Locate the cell with the specified text and output its [x, y] center coordinate. 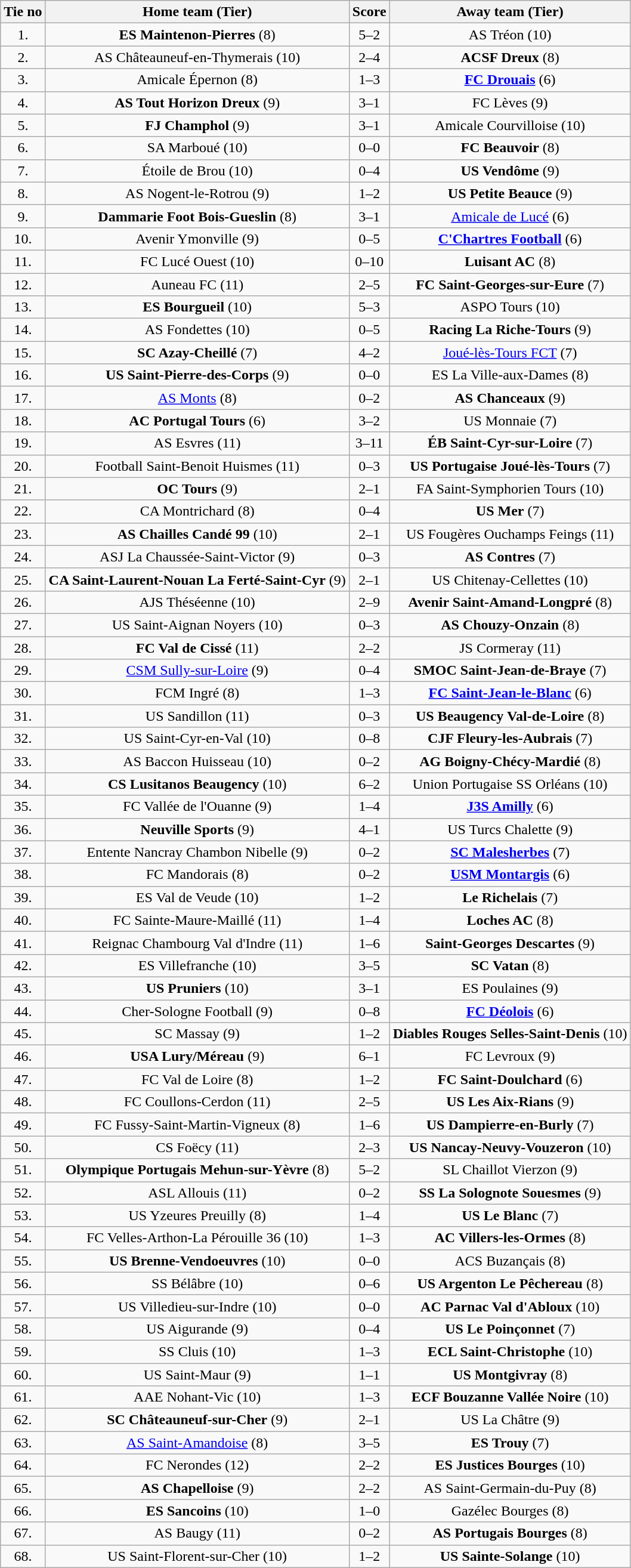
43. [23, 988]
10. [23, 239]
J3S Amilly (6) [510, 807]
30. [23, 693]
38. [23, 875]
SC Azay-Cheillé (7) [197, 353]
0–6 [369, 1283]
2–9 [369, 602]
63. [23, 1443]
FC Val de Cissé (11) [197, 647]
Entente Nancray Chambon Nibelle (9) [197, 852]
41. [23, 943]
US Beaugency Val-de-Loire (8) [510, 716]
7. [23, 171]
56. [23, 1283]
AS Baccon Huisseau (10) [197, 761]
US Dampierre-en-Burly (7) [510, 1125]
2. [23, 57]
US Saint-Maur (9) [197, 1374]
SC Malesherbes (7) [510, 852]
AS Tout Horizon Dreux (9) [197, 103]
FCM Ingré (8) [197, 693]
ES Bourgueil (10) [197, 307]
6–1 [369, 1057]
3–11 [369, 443]
US Yzeures Preuilly (8) [197, 1215]
Dammarie Foot Bois-Gueslin (8) [197, 216]
US Fougères Ouchamps Feings (11) [510, 534]
CS Lusitanos Beaugency (10) [197, 784]
AS Contres (7) [510, 557]
ACS Buzançais (8) [510, 1261]
59. [23, 1351]
14. [23, 330]
AS Monts (8) [197, 398]
33. [23, 761]
1. [23, 35]
19. [23, 443]
AS Châteauneuf-en-Thymerais (10) [197, 57]
22. [23, 511]
AS Portugais Bourges (8) [510, 1533]
29. [23, 671]
ES La Ville-aux-Dames (8) [510, 375]
FJ Champhol (9) [197, 125]
USA Lury/Méreau (9) [197, 1057]
24. [23, 557]
SS Cluis (10) [197, 1351]
12. [23, 285]
6. [23, 148]
11. [23, 261]
ES Poulaines (9) [510, 988]
SS La Solognote Souesmes (9) [510, 1193]
Reignac Chambourg Val d'Indre (11) [197, 943]
53. [23, 1215]
Union Portugaise SS Orléans (10) [510, 784]
57. [23, 1306]
US La Châtre (9) [510, 1420]
Étoile de Brou (10) [197, 171]
US Sandillon (11) [197, 716]
65. [23, 1488]
58. [23, 1329]
1–1 [369, 1374]
ÉB Saint-Cyr-sur-Loire (7) [510, 443]
AS Nogent-le-Rotrou (9) [197, 193]
Home team (Tier) [197, 12]
FC Beauvoir (8) [510, 148]
US Sainte-Solange (10) [510, 1556]
0–10 [369, 261]
FC Velles-Arthon-La Pérouille 36 (10) [197, 1238]
US Turcs Chalette (9) [510, 829]
3. [23, 80]
AS Chouzy-Onzain (8) [510, 625]
AJS Théséenne (10) [197, 602]
18. [23, 421]
40. [23, 920]
ASJ La Chaussée-Saint-Victor (9) [197, 557]
67. [23, 1533]
Amicale de Lucé (6) [510, 216]
ES Sancoins (10) [197, 1511]
FC Saint-Doulchard (6) [510, 1079]
AS Saint-Amandoise (8) [197, 1443]
Joué-lès-Tours FCT (7) [510, 353]
AS Baugy (11) [197, 1533]
2–3 [369, 1147]
46. [23, 1057]
64. [23, 1465]
FC Saint-Jean-le-Blanc (6) [510, 693]
US Montgivray (8) [510, 1374]
AS Fondettes (10) [197, 330]
FC Lèves (9) [510, 103]
US Le Blanc (7) [510, 1215]
SS Bélâbre (10) [197, 1283]
US Mer (7) [510, 511]
CJF Fleury-les-Aubrais (7) [510, 739]
Auneau FC (11) [197, 285]
OC Tours (9) [197, 489]
US Saint-Aignan Noyers (10) [197, 625]
SMOC Saint-Jean-de-Braye (7) [510, 671]
3–2 [369, 421]
SC Châteauneuf-sur-Cher (9) [197, 1420]
Le Richelais (7) [510, 897]
SA Marboué (10) [197, 148]
Score [369, 12]
FC Val de Loire (8) [197, 1079]
68. [23, 1556]
US Pruniers (10) [197, 988]
ASL Allouis (11) [197, 1193]
4–1 [369, 829]
Cher-Sologne Football (9) [197, 1011]
FC Drouais (6) [510, 80]
US Saint-Pierre-des-Corps (9) [197, 375]
AS Tréon (10) [510, 35]
50. [23, 1147]
CA Saint-Laurent-Nouan La Ferté-Saint-Cyr (9) [197, 579]
ECF Bouzanne Vallée Noire (10) [510, 1397]
FC Déolois (6) [510, 1011]
16. [23, 375]
AG Boigny-Chécy-Mardié (8) [510, 761]
Avenir Saint-Amand-Longpré (8) [510, 602]
SC Vatan (8) [510, 965]
FC Vallée de l'Ouanne (9) [197, 807]
66. [23, 1511]
FC Sainte-Maure-Maillé (11) [197, 920]
ES Trouy (7) [510, 1443]
5. [23, 125]
Gazélec Bourges (8) [510, 1511]
US Vendôme (9) [510, 171]
AAE Nohant-Vic (10) [197, 1397]
Football Saint-Benoit Huismes (11) [197, 466]
Away team (Tier) [510, 12]
FC Lucé Ouest (10) [197, 261]
1–0 [369, 1511]
US Monnaie (7) [510, 421]
SC Massay (9) [197, 1034]
FC Saint-Georges-sur-Eure (7) [510, 285]
44. [23, 1011]
AS Chailles Candé 99 (10) [197, 534]
62. [23, 1420]
51. [23, 1170]
Neuville Sports (9) [197, 829]
ACSF Dreux (8) [510, 57]
ES Val de Veude (10) [197, 897]
9. [23, 216]
USM Montargis (6) [510, 875]
Saint-Georges Descartes (9) [510, 943]
US Petite Beauce (9) [510, 193]
US Saint-Florent-sur-Cher (10) [197, 1556]
FC Levroux (9) [510, 1057]
Diables Rouges Selles-Saint-Denis (10) [510, 1034]
Olympique Portugais Mehun-sur-Yèvre (8) [197, 1170]
27. [23, 625]
US Villedieu-sur-Indre (10) [197, 1306]
FC Nerondes (12) [197, 1465]
49. [23, 1125]
2–4 [369, 57]
AC Villers-les-Ormes (8) [510, 1238]
US Brenne-Vendoeuvres (10) [197, 1261]
US Portugaise Joué-lès-Tours (7) [510, 466]
32. [23, 739]
US Aigurande (9) [197, 1329]
26. [23, 602]
6–2 [369, 784]
FC Mandorais (8) [197, 875]
US Nancay-Neuvy-Vouzeron (10) [510, 1147]
AC Portugal Tours (6) [197, 421]
US Le Poinçonnet (7) [510, 1329]
8. [23, 193]
37. [23, 852]
Amicale Épernon (8) [197, 80]
ASPO Tours (10) [510, 307]
60. [23, 1374]
US Les Aix-Rians (9) [510, 1102]
25. [23, 579]
48. [23, 1102]
4–2 [369, 353]
20. [23, 466]
61. [23, 1397]
C'Chartres Football (6) [510, 239]
US Chitenay-Cellettes (10) [510, 579]
15. [23, 353]
Tie no [23, 12]
JS Cormeray (11) [510, 647]
47. [23, 1079]
CA Montrichard (8) [197, 511]
AS Esvres (11) [197, 443]
Amicale Courvilloise (10) [510, 125]
13. [23, 307]
ECL Saint-Christophe (10) [510, 1351]
23. [23, 534]
Racing La Riche-Tours (9) [510, 330]
CSM Sully-sur-Loire (9) [197, 671]
AC Parnac Val d'Abloux (10) [510, 1306]
35. [23, 807]
ES Maintenon-Pierres (8) [197, 35]
28. [23, 647]
36. [23, 829]
ES Villefranche (10) [197, 965]
31. [23, 716]
45. [23, 1034]
4. [23, 103]
FA Saint-Symphorien Tours (10) [510, 489]
FC Fussy-Saint-Martin-Vigneux (8) [197, 1125]
AS Chapelloise (9) [197, 1488]
AS Chanceaux (9) [510, 398]
FC Coullons-Cerdon (11) [197, 1102]
55. [23, 1261]
Loches AC (8) [510, 920]
AS Saint-Germain-du-Puy (8) [510, 1488]
SL Chaillot Vierzon (9) [510, 1170]
5–3 [369, 307]
17. [23, 398]
39. [23, 897]
52. [23, 1193]
34. [23, 784]
US Argenton Le Pêchereau (8) [510, 1283]
Avenir Ymonville (9) [197, 239]
21. [23, 489]
Luisant AC (8) [510, 261]
CS Foëcy (11) [197, 1147]
ES Justices Bourges (10) [510, 1465]
54. [23, 1238]
US Saint-Cyr-en-Val (10) [197, 739]
42. [23, 965]
